Output the [X, Y] coordinate of the center of the cell containing the given text.  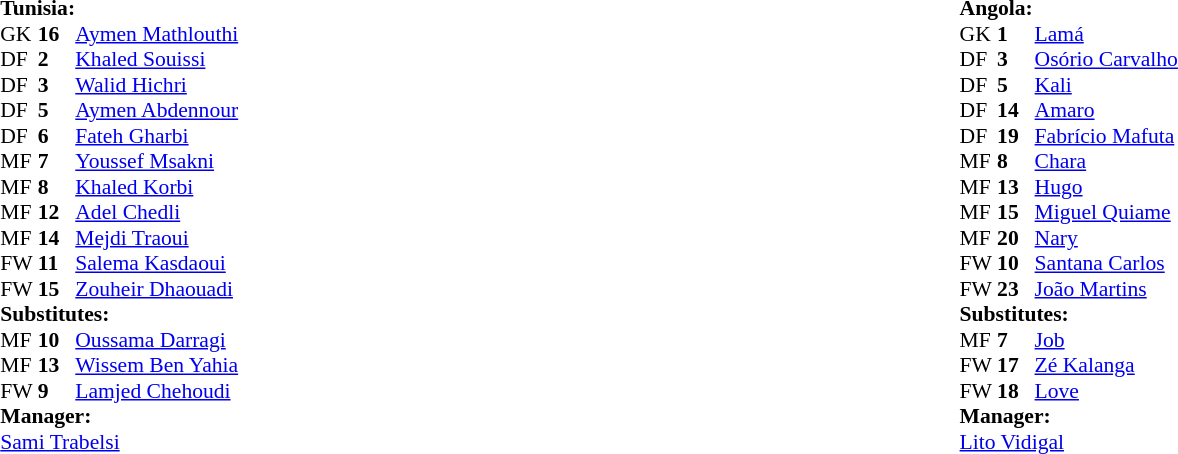
18 [1016, 391]
Khaled Korbi [156, 187]
Nary [1106, 238]
9 [57, 391]
Adel Chedli [156, 213]
Love [1106, 391]
12 [57, 213]
Walid Hichri [156, 85]
Salema Kasdaoui [156, 263]
Aymen Abdennour [156, 111]
Lamá [1106, 34]
11 [57, 263]
2 [57, 59]
1 [1016, 34]
Fateh Gharbi [156, 136]
Khaled Souissi [156, 59]
Oussama Darragi [156, 340]
Zouheir Dhaouadi [156, 289]
20 [1016, 238]
Mejdi Traoui [156, 238]
17 [1016, 365]
Zé Kalanga [1106, 365]
Aymen Mathlouthi [156, 34]
Osório Carvalho [1106, 59]
23 [1016, 289]
Lamjed Chehoudi [156, 391]
Wissem Ben Yahia [156, 365]
Chara [1106, 161]
Kali [1106, 85]
Hugo [1106, 187]
Job [1106, 340]
Miguel Quiame [1106, 213]
19 [1016, 136]
Santana Carlos [1106, 263]
Youssef Msakni [156, 161]
Amaro [1106, 111]
João Martins [1106, 289]
6 [57, 136]
16 [57, 34]
Fabrício Mafuta [1106, 136]
